Scan for the cell matching the given text and deliver its [x, y] coordinate at center. 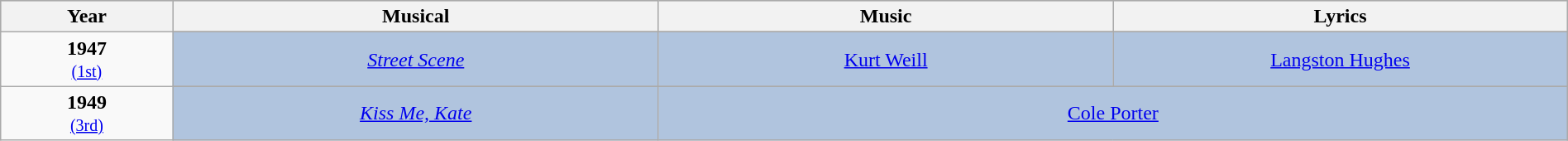
Street Scene [415, 60]
1949(3rd) [87, 113]
Langston Hughes [1340, 60]
1947(1st) [87, 60]
Lyrics [1340, 17]
Kiss Me, Kate [415, 113]
Year [87, 17]
Musical [415, 17]
Cole Porter [1113, 113]
Music [885, 17]
Kurt Weill [885, 60]
